Detect which cell encompasses the target text, then output its [x, y] center coordinate. 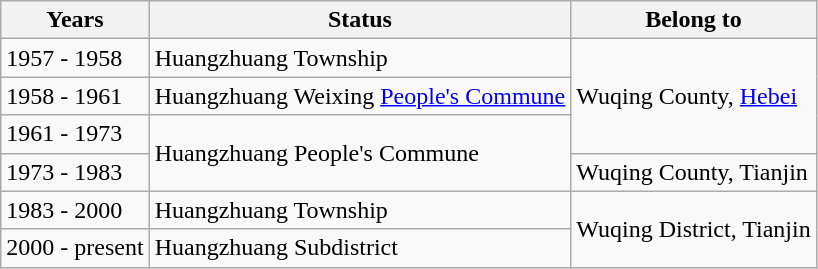
1958 - 1961 [75, 96]
1957 - 1958 [75, 58]
Wuqing County, Hebei [694, 96]
1961 - 1973 [75, 134]
Huangzhuang Subdistrict [360, 248]
Belong to [694, 20]
Huangzhuang People's Commune [360, 153]
Huangzhuang Weixing People's Commune [360, 96]
1983 - 2000 [75, 210]
Years [75, 20]
Wuqing District, Tianjin [694, 229]
Wuqing County, Tianjin [694, 172]
Status [360, 20]
2000 - present [75, 248]
1973 - 1983 [75, 172]
